Pinpoint the cell where the given text exists, returning its [X, Y] midpoint coordinate. 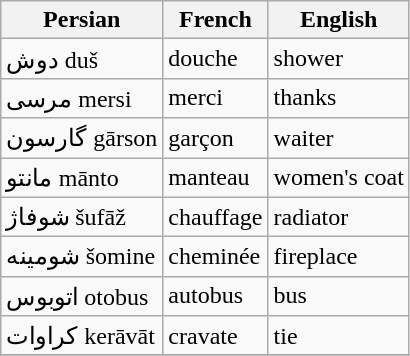
radiator [338, 217]
douche [216, 59]
دوش duš [82, 59]
women's coat [338, 178]
fireplace [338, 257]
اتوبوس otobus [82, 296]
شومینه šomine [82, 257]
گارسون gārson [82, 138]
chauffage [216, 217]
cheminée [216, 257]
Persian [82, 20]
مانتو mānto [82, 178]
شوفاژ šufāž [82, 217]
manteau [216, 178]
shower [338, 59]
waiter [338, 138]
مرسی mersi [82, 98]
autobus [216, 296]
English [338, 20]
French [216, 20]
cravate [216, 336]
tie [338, 336]
bus [338, 296]
garçon [216, 138]
merci [216, 98]
thanks [338, 98]
کراوات kerāvāt [82, 336]
